Pinpoint the cell where the given text exists, returning its (X, Y) midpoint coordinate. 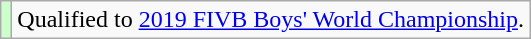
Qualified to 2019 FIVB Boys' World Championship. (271, 20)
